Scan for the cell matching the given text and deliver its [X, Y] coordinate at center. 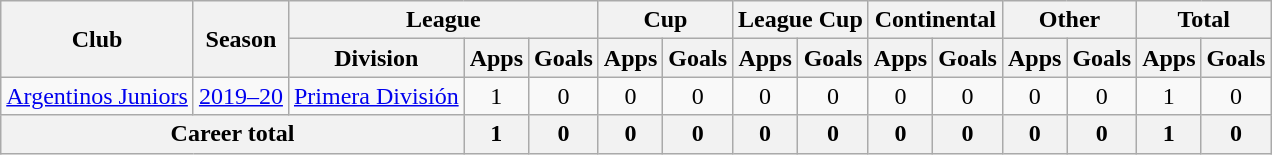
Other [1069, 20]
League Cup [801, 20]
Argentinos Juniors [98, 96]
Total [1204, 20]
Season [240, 39]
Division [376, 58]
Continental [935, 20]
League [443, 20]
Career total [232, 134]
Club [98, 39]
Primera División [376, 96]
Cup [665, 20]
2019–20 [240, 96]
